Output the [x, y] coordinate of the center of the cell containing the given text.  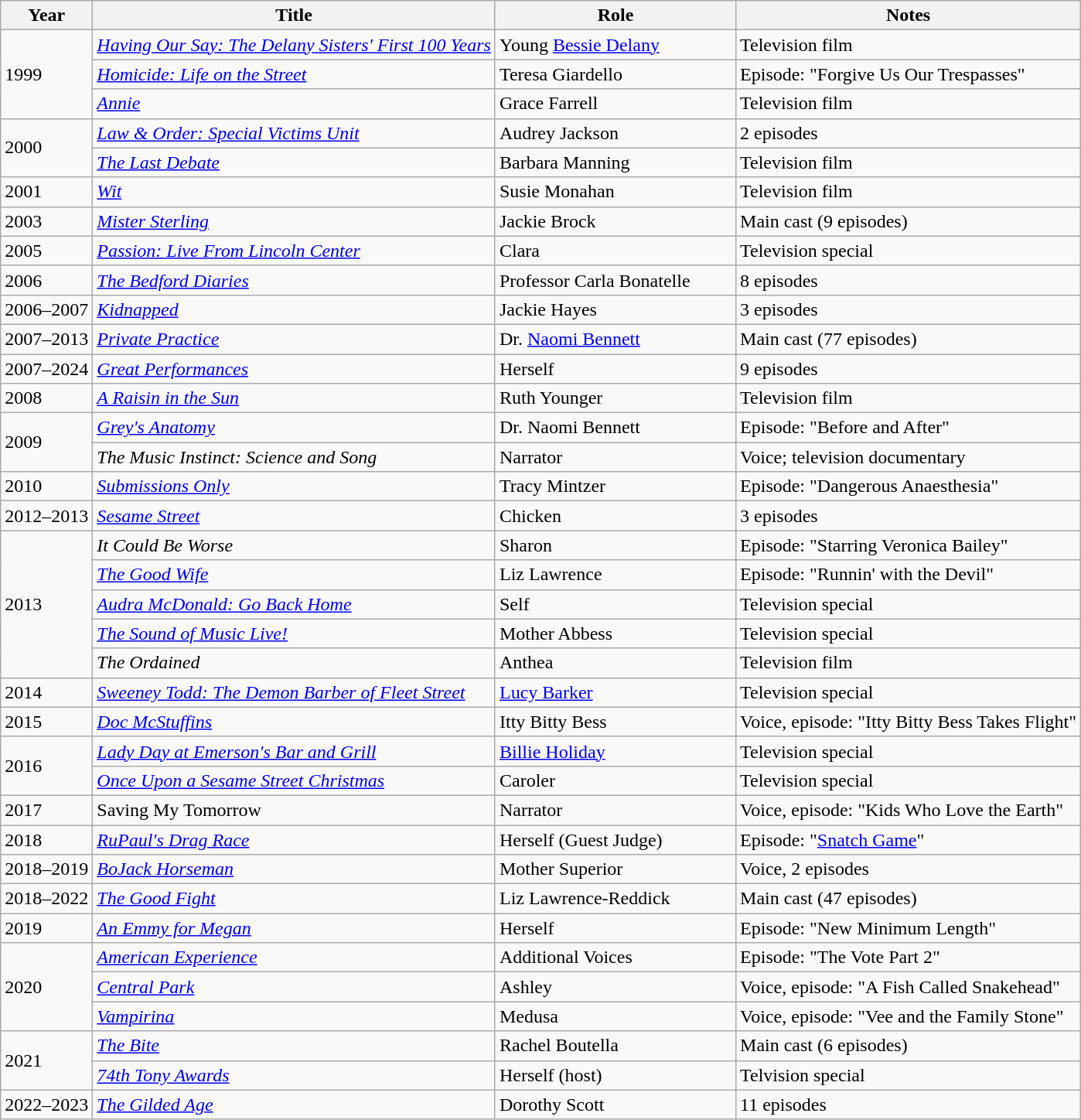
An Emmy for Megan [294, 928]
9 episodes [909, 369]
Central Park [294, 987]
Medusa [616, 1016]
2006 [46, 280]
1999 [46, 74]
Teresa Giardello [616, 74]
The Sound of Music Live! [294, 633]
2014 [46, 692]
2003 [46, 221]
Dorothy Scott [616, 1105]
2007–2013 [46, 339]
The Music Instinct: Science and Song [294, 457]
2022–2023 [46, 1105]
Mother Abbess [616, 633]
Grey's Anatomy [294, 428]
American Experience [294, 958]
Anthea [616, 663]
Herself (host) [616, 1075]
Herself (Guest Judge) [616, 839]
Submissions Only [294, 487]
Voice, episode: "A Fish Called Snakehead" [909, 987]
2021 [46, 1060]
2009 [46, 442]
Voice, episode: "Itty Bitty Bess Takes Flight" [909, 722]
Wit [294, 192]
2007–2024 [46, 369]
The Last Debate [294, 162]
Voice, episode: "Vee and the Family Stone" [909, 1016]
2017 [46, 810]
Itty Bitty Bess [616, 722]
Additional Voices [616, 958]
Passion: Live From Lincoln Center [294, 251]
Sweeney Todd: The Demon Barber of Fleet Street [294, 692]
The Good Wife [294, 575]
Main cast (9 episodes) [909, 221]
RuPaul's Drag Race [294, 839]
Caroler [616, 780]
Liz Lawrence-Reddick [616, 899]
Law & Order: Special Victims Unit [294, 133]
Main cast (47 episodes) [909, 899]
2000 [46, 148]
Great Performances [294, 369]
Chicken [616, 516]
Private Practice [294, 339]
2008 [46, 398]
2006–2007 [46, 309]
Professor Carla Bonatelle [616, 280]
Mister Sterling [294, 221]
Main cast (6 episodes) [909, 1046]
Voice, episode: "Kids Who Love the Earth" [909, 810]
2001 [46, 192]
Episode: "New Minimum Length" [909, 928]
Episode: "Before and After" [909, 428]
2016 [46, 766]
Homicide: Life on the Street [294, 74]
BoJack Horseman [294, 869]
Tracy Mintzer [616, 487]
Year [46, 15]
2018–2019 [46, 869]
Sharon [616, 545]
Title [294, 15]
2010 [46, 487]
A Raisin in the Sun [294, 398]
The Ordained [294, 663]
11 episodes [909, 1105]
Lucy Barker [616, 692]
The Gilded Age [294, 1105]
Main cast (77 episodes) [909, 339]
Kidnapped [294, 309]
The Good Fight [294, 899]
Episode: "Starring Veronica Bailey" [909, 545]
The Bedford Diaries [294, 280]
2012–2013 [46, 516]
Jackie Brock [616, 221]
2013 [46, 604]
The Bite [294, 1046]
Audra McDonald: Go Back Home [294, 604]
Rachel Boutella [616, 1046]
Episode: "Snatch Game" [909, 839]
Having Our Say: The Delany Sisters' First 100 Years [294, 45]
Lady Day at Emerson's Bar and Grill [294, 751]
Young Bessie Delany [616, 45]
Voice, 2 episodes [909, 869]
Annie [294, 104]
2020 [46, 987]
Self [616, 604]
Episode: "Forgive Us Our Trespasses" [909, 74]
Episode: "Dangerous Anaesthesia" [909, 487]
2019 [46, 928]
Episode: "Runnin' with the Devil" [909, 575]
Grace Farrell [616, 104]
Ashley [616, 987]
2005 [46, 251]
Telvision special [909, 1075]
Voice; television documentary [909, 457]
Audrey Jackson [616, 133]
Notes [909, 15]
Doc McStuffins [294, 722]
2018–2022 [46, 899]
Susie Monahan [616, 192]
2018 [46, 839]
Vampirina [294, 1016]
2015 [46, 722]
Jackie Hayes [616, 309]
Episode: "The Vote Part 2" [909, 958]
Barbara Manning [616, 162]
Billie Holiday [616, 751]
Clara [616, 251]
Role [616, 15]
74th Tony Awards [294, 1075]
2 episodes [909, 133]
Liz Lawrence [616, 575]
Saving My Tomorrow [294, 810]
Ruth Younger [616, 398]
Sesame Street [294, 516]
Once Upon a Sesame Street Christmas [294, 780]
8 episodes [909, 280]
Mother Superior [616, 869]
It Could Be Worse [294, 545]
